Scan for the cell matching the given text and deliver its [X, Y] coordinate at center. 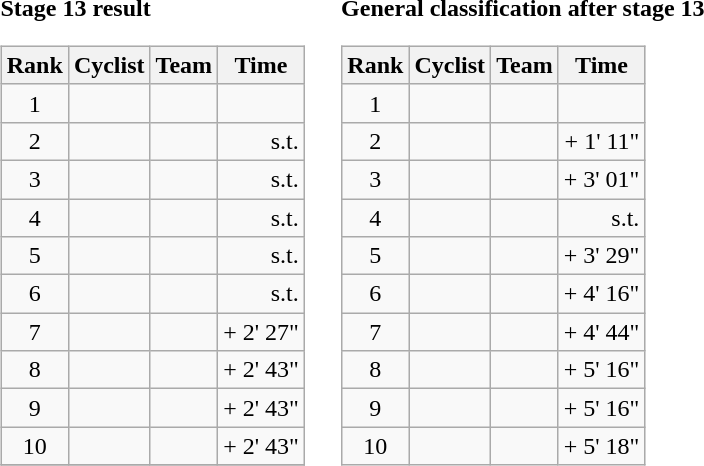
+ 3' 29" [602, 256]
+ 2' 27" [262, 332]
+ 5' 18" [602, 446]
+ 4' 44" [602, 332]
+ 3' 01" [602, 179]
+ 4' 16" [602, 294]
+ 1' 11" [602, 141]
